Detect which cell encompasses the target text, then output its [x, y] center coordinate. 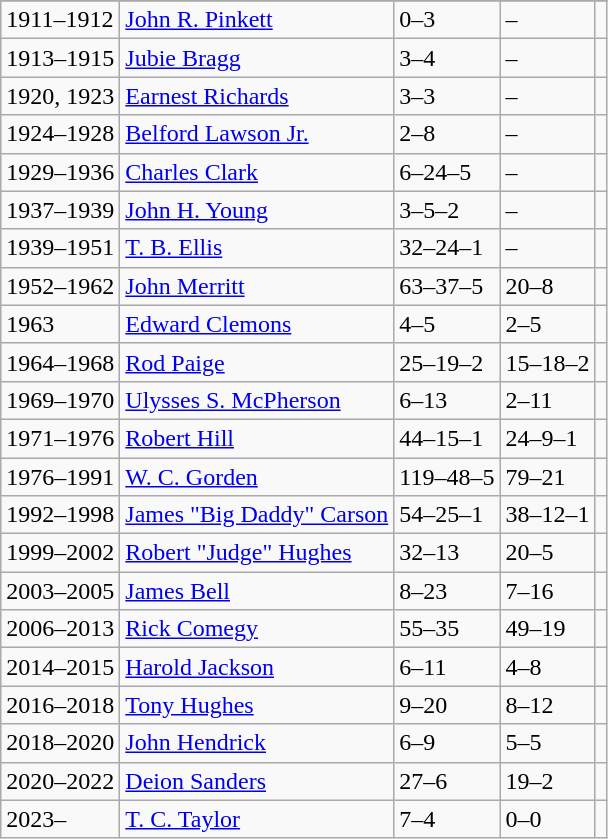
119–48–5 [447, 477]
15–18–2 [548, 362]
25–19–2 [447, 362]
6–24–5 [447, 172]
19–2 [548, 781]
T. B. Ellis [257, 248]
2023– [60, 819]
Robert "Judge" Hughes [257, 553]
2003–2005 [60, 591]
20–5 [548, 553]
7–4 [447, 819]
1911–1912 [60, 20]
James "Big Daddy" Carson [257, 515]
1937–1939 [60, 210]
1976–1991 [60, 477]
T. C. Taylor [257, 819]
1924–1928 [60, 134]
24–9–1 [548, 438]
Charles Clark [257, 172]
54–25–1 [447, 515]
2016–2018 [60, 705]
W. C. Gorden [257, 477]
8–12 [548, 705]
John Merritt [257, 286]
38–12–1 [548, 515]
John H. Young [257, 210]
1971–1976 [60, 438]
0–3 [447, 20]
20–8 [548, 286]
Deion Sanders [257, 781]
79–21 [548, 477]
Tony Hughes [257, 705]
55–35 [447, 629]
Rick Comegy [257, 629]
1939–1951 [60, 248]
1999–2002 [60, 553]
49–19 [548, 629]
63–37–5 [447, 286]
John R. Pinkett [257, 20]
32–13 [447, 553]
2018–2020 [60, 743]
Earnest Richards [257, 96]
1963 [60, 324]
32–24–1 [447, 248]
3–4 [447, 58]
John Hendrick [257, 743]
1920, 1923 [60, 96]
9–20 [447, 705]
0–0 [548, 819]
6–11 [447, 667]
4–5 [447, 324]
27–6 [447, 781]
Belford Lawson Jr. [257, 134]
2006–2013 [60, 629]
3–5–2 [447, 210]
Harold Jackson [257, 667]
1913–1915 [60, 58]
James Bell [257, 591]
4–8 [548, 667]
7–16 [548, 591]
3–3 [447, 96]
2014–2015 [60, 667]
2020–2022 [60, 781]
Ulysses S. McPherson [257, 400]
Jubie Bragg [257, 58]
1964–1968 [60, 362]
1992–1998 [60, 515]
Rod Paige [257, 362]
Robert Hill [257, 438]
5–5 [548, 743]
1929–1936 [60, 172]
2–5 [548, 324]
2–11 [548, 400]
1969–1970 [60, 400]
6–9 [447, 743]
2–8 [447, 134]
6–13 [447, 400]
44–15–1 [447, 438]
8–23 [447, 591]
Edward Clemons [257, 324]
1952–1962 [60, 286]
